Scan for the cell matching the given text and deliver its [X, Y] coordinate at center. 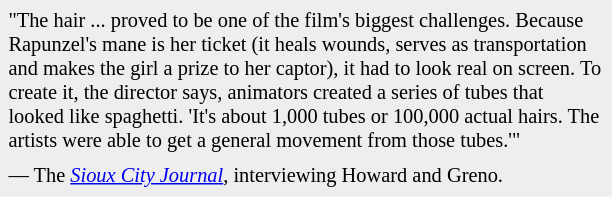
— The Sioux City Journal, interviewing Howard and Greno. [306, 176]
